For the text-containing cell, return its midpoint in [X, Y] coordinate format. 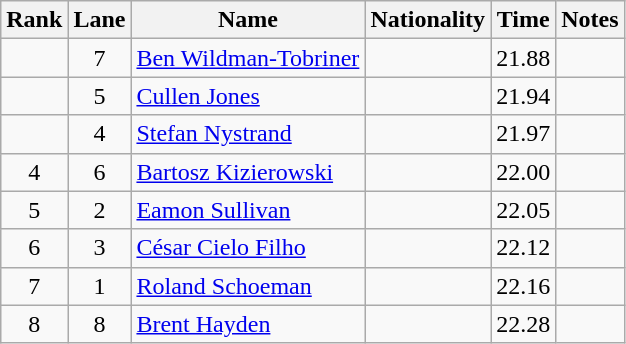
Eamon Sullivan [248, 210]
Nationality [428, 20]
Stefan Nystrand [248, 134]
3 [100, 248]
Bartosz Kizierowski [248, 172]
22.16 [524, 286]
Rank [34, 20]
22.12 [524, 248]
Name [248, 20]
22.00 [524, 172]
21.97 [524, 134]
Roland Schoeman [248, 286]
Time [524, 20]
21.94 [524, 96]
2 [100, 210]
Brent Hayden [248, 324]
Ben Wildman-Tobriner [248, 58]
1 [100, 286]
Lane [100, 20]
Cullen Jones [248, 96]
22.28 [524, 324]
César Cielo Filho [248, 248]
21.88 [524, 58]
22.05 [524, 210]
Notes [590, 20]
